Extract the [x, y] coordinate from the center of the cell holding the provided text.  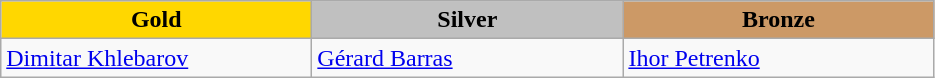
Gold [156, 20]
Ihor Petrenko [778, 58]
Dimitar Khlebarov [156, 58]
Gérard Barras [468, 58]
Bronze [778, 20]
Silver [468, 20]
